Identify which cell holds the provided text, then report its [X, Y] central coordinate. 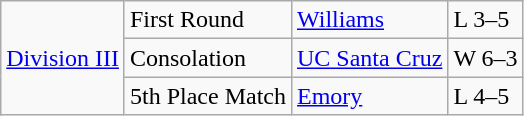
L 4–5 [486, 96]
Williams [369, 20]
5th Place Match [208, 96]
Consolation [208, 58]
First Round [208, 20]
Emory [369, 96]
L 3–5 [486, 20]
W 6–3 [486, 58]
Division III [63, 58]
UC Santa Cruz [369, 58]
